Determine the [x, y] coordinate at the center of the cell enclosing the given text.  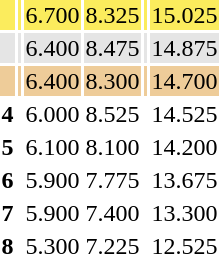
14.700 [184, 81]
7.775 [112, 180]
6.100 [52, 147]
7.400 [112, 213]
4 [8, 114]
13.300 [184, 213]
8.300 [112, 81]
14.875 [184, 48]
5 [8, 147]
14.525 [184, 114]
15.025 [184, 15]
6.000 [52, 114]
6 [8, 180]
8.100 [112, 147]
8.325 [112, 15]
7 [8, 213]
8.525 [112, 114]
8.475 [112, 48]
13.675 [184, 180]
6.700 [52, 15]
14.200 [184, 147]
